For the text-containing cell, return its midpoint in (x, y) coordinate format. 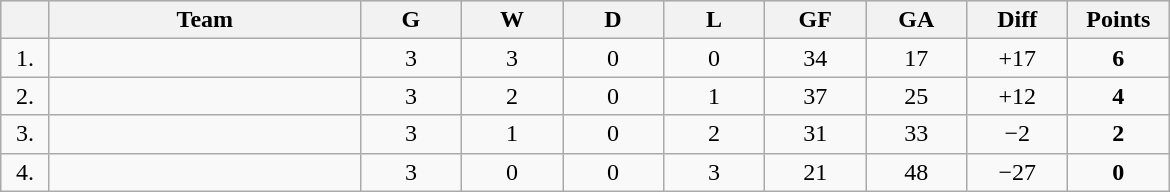
D (612, 20)
25 (916, 96)
L (714, 20)
−2 (1018, 134)
4 (1118, 96)
21 (816, 172)
+17 (1018, 58)
2. (26, 96)
31 (816, 134)
GF (816, 20)
Diff (1018, 20)
Team (204, 20)
34 (816, 58)
3. (26, 134)
W (512, 20)
37 (816, 96)
GA (916, 20)
4. (26, 172)
−27 (1018, 172)
Points (1118, 20)
+12 (1018, 96)
6 (1118, 58)
1. (26, 58)
33 (916, 134)
17 (916, 58)
48 (916, 172)
G (410, 20)
